Identify which cell holds the provided text, then report its (x, y) central coordinate. 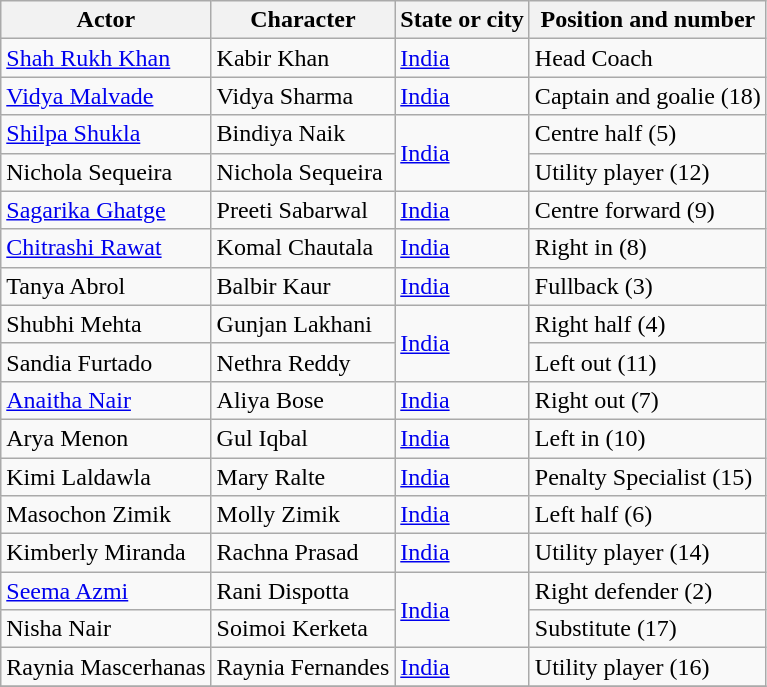
Aliya Bose (303, 400)
Anaitha Nair (106, 400)
Soimoi Kerketa (303, 629)
Nisha Nair (106, 629)
Utility player (12) (648, 172)
Left out (11) (648, 362)
Masochon Zimik (106, 515)
Actor (106, 20)
Character (303, 20)
Preeti Sabarwal (303, 210)
Rachna Prasad (303, 553)
Substitute (17) (648, 629)
Mary Ralte (303, 477)
Sandia Furtado (106, 362)
Kabir Khan (303, 58)
State or city (462, 20)
Shah Rukh Khan (106, 58)
Balbir Kaur (303, 286)
Right defender (2) (648, 591)
Gunjan Lakhani (303, 324)
Utility player (16) (648, 667)
Right out (7) (648, 400)
Centre half (5) (648, 134)
Left half (6) (648, 515)
Komal Chautala (303, 248)
Vidya Malvade (106, 96)
Nethra Reddy (303, 362)
Left in (10) (648, 438)
Bindiya Naik (303, 134)
Utility player (14) (648, 553)
Position and number (648, 20)
Captain and goalie (18) (648, 96)
Head Coach (648, 58)
Arya Menon (106, 438)
Kimberly Miranda (106, 553)
Right in (8) (648, 248)
Raynia Mascerhanas (106, 667)
Shubhi Mehta (106, 324)
Rani Dispotta (303, 591)
Right half (4) (648, 324)
Penalty Specialist (15) (648, 477)
Raynia Fernandes (303, 667)
Kimi Laldawla (106, 477)
Fullback (3) (648, 286)
Seema Azmi (106, 591)
Sagarika Ghatge (106, 210)
Vidya Sharma (303, 96)
Tanya Abrol (106, 286)
Centre forward (9) (648, 210)
Molly Zimik (303, 515)
Shilpa Shukla (106, 134)
Chitrashi Rawat (106, 248)
Gul Iqbal (303, 438)
